Output the [X, Y] coordinate of the center of the cell containing the given text.  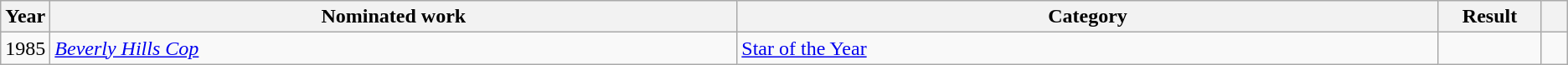
Star of the Year [1087, 48]
Result [1489, 17]
1985 [25, 48]
Category [1087, 17]
Year [25, 17]
Nominated work [394, 17]
Beverly Hills Cop [394, 48]
